From the cell containing the given text, extract its center point as (x, y) coordinate. 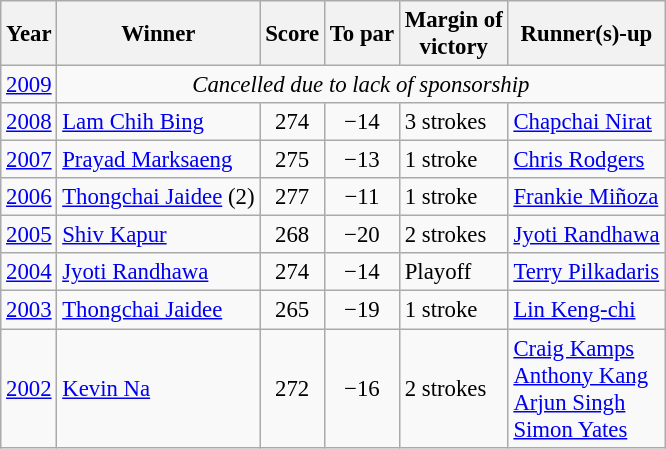
265 (292, 310)
268 (292, 235)
275 (292, 160)
2008 (29, 122)
2004 (29, 273)
Frankie Miñoza (586, 197)
Terry Pilkadaris (586, 273)
2002 (29, 388)
−11 (362, 197)
−16 (362, 388)
Lam Chih Bing (158, 122)
To par (362, 34)
Cancelled due to lack of sponsorship (361, 85)
Craig Kamps Anthony Kang Arjun Singh Simon Yates (586, 388)
Winner (158, 34)
2006 (29, 197)
Chapchai Nirat (586, 122)
Score (292, 34)
Margin ofvictory (454, 34)
Year (29, 34)
277 (292, 197)
2003 (29, 310)
Thongchai Jaidee (2) (158, 197)
−13 (362, 160)
Kevin Na (158, 388)
Runner(s)-up (586, 34)
2005 (29, 235)
3 strokes (454, 122)
Playoff (454, 273)
Chris Rodgers (586, 160)
2007 (29, 160)
2009 (29, 85)
−20 (362, 235)
Thongchai Jaidee (158, 310)
Prayad Marksaeng (158, 160)
Lin Keng-chi (586, 310)
−19 (362, 310)
Shiv Kapur (158, 235)
272 (292, 388)
